Scan for the cell matching the given text and deliver its (x, y) coordinate at center. 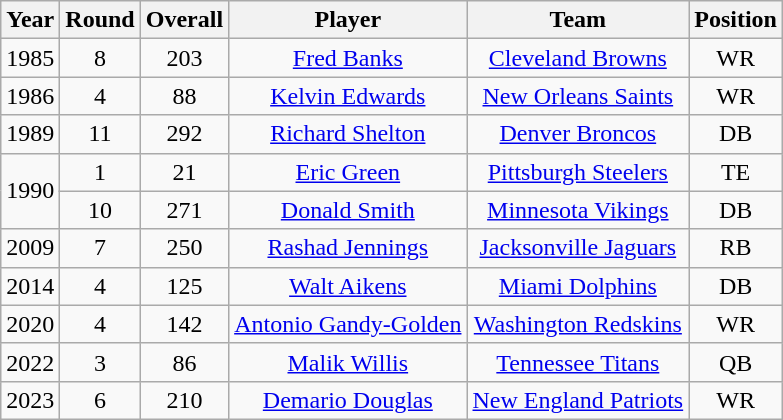
Tennessee Titans (578, 362)
Pittsburgh Steelers (578, 172)
Jacksonville Jaguars (578, 248)
Donald Smith (348, 210)
Walt Aikens (348, 286)
Eric Green (348, 172)
Team (578, 20)
6 (100, 400)
250 (184, 248)
2009 (30, 248)
TE (736, 172)
125 (184, 286)
2014 (30, 286)
Washington Redskins (578, 324)
QB (736, 362)
Fred Banks (348, 58)
Minnesota Vikings (578, 210)
142 (184, 324)
10 (100, 210)
21 (184, 172)
Denver Broncos (578, 134)
New England Patriots (578, 400)
11 (100, 134)
Demario Douglas (348, 400)
1985 (30, 58)
Overall (184, 20)
Malik Willis (348, 362)
Rashad Jennings (348, 248)
Antonio Gandy-Golden (348, 324)
Richard Shelton (348, 134)
Player (348, 20)
Position (736, 20)
203 (184, 58)
1989 (30, 134)
88 (184, 96)
1986 (30, 96)
Miami Dolphins (578, 286)
2022 (30, 362)
271 (184, 210)
Year (30, 20)
86 (184, 362)
292 (184, 134)
3 (100, 362)
RB (736, 248)
8 (100, 58)
7 (100, 248)
1990 (30, 191)
Kelvin Edwards (348, 96)
2020 (30, 324)
210 (184, 400)
Round (100, 20)
Cleveland Browns (578, 58)
2023 (30, 400)
1 (100, 172)
New Orleans Saints (578, 96)
